For the text-containing cell, return its midpoint in [x, y] coordinate format. 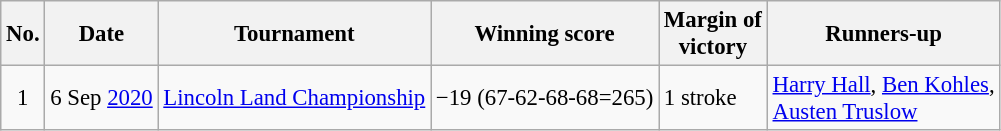
Tournament [294, 34]
Harry Hall, Ben Kohles, Austen Truslow [884, 98]
No. [23, 34]
Lincoln Land Championship [294, 98]
−19 (67-62-68-68=265) [545, 98]
6 Sep 2020 [102, 98]
Margin ofvictory [714, 34]
Date [102, 34]
Winning score [545, 34]
Runners-up [884, 34]
1 [23, 98]
1 stroke [714, 98]
